Provide the [x, y] coordinate of the cell's center where the given text is located.  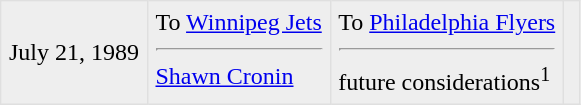
July 21, 1989 [74, 53]
To Philadelphia Flyersfuture considerations1 [446, 53]
To Winnipeg JetsShawn Cronin [238, 53]
